For the text-containing cell, return its midpoint in [X, Y] coordinate format. 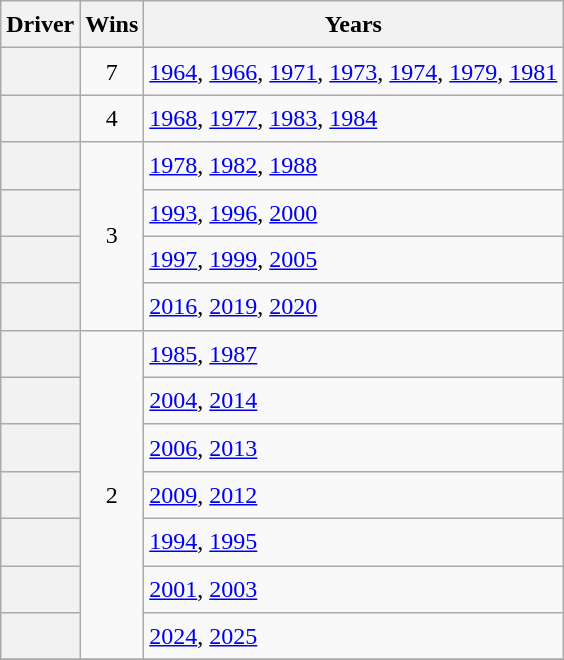
1993, 1996, 2000 [354, 212]
3 [112, 236]
1997, 1999, 2005 [354, 260]
2001, 2003 [354, 590]
1994, 1995 [354, 542]
4 [112, 118]
2024, 2025 [354, 636]
1985, 1987 [354, 354]
2016, 2019, 2020 [354, 306]
1978, 1982, 1988 [354, 166]
1964, 1966, 1971, 1973, 1974, 1979, 1981 [354, 72]
2 [112, 494]
7 [112, 72]
2004, 2014 [354, 400]
Wins [112, 24]
2006, 2013 [354, 448]
Driver [40, 24]
2009, 2012 [354, 494]
1968, 1977, 1983, 1984 [354, 118]
Years [354, 24]
